Provide the (X, Y) coordinate of the cell's center where the given text is located.  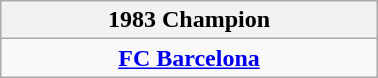
FC Barcelona (189, 58)
1983 Champion (189, 20)
